Search for the cell housing the specified text and yield its (X, Y) center coordinate. 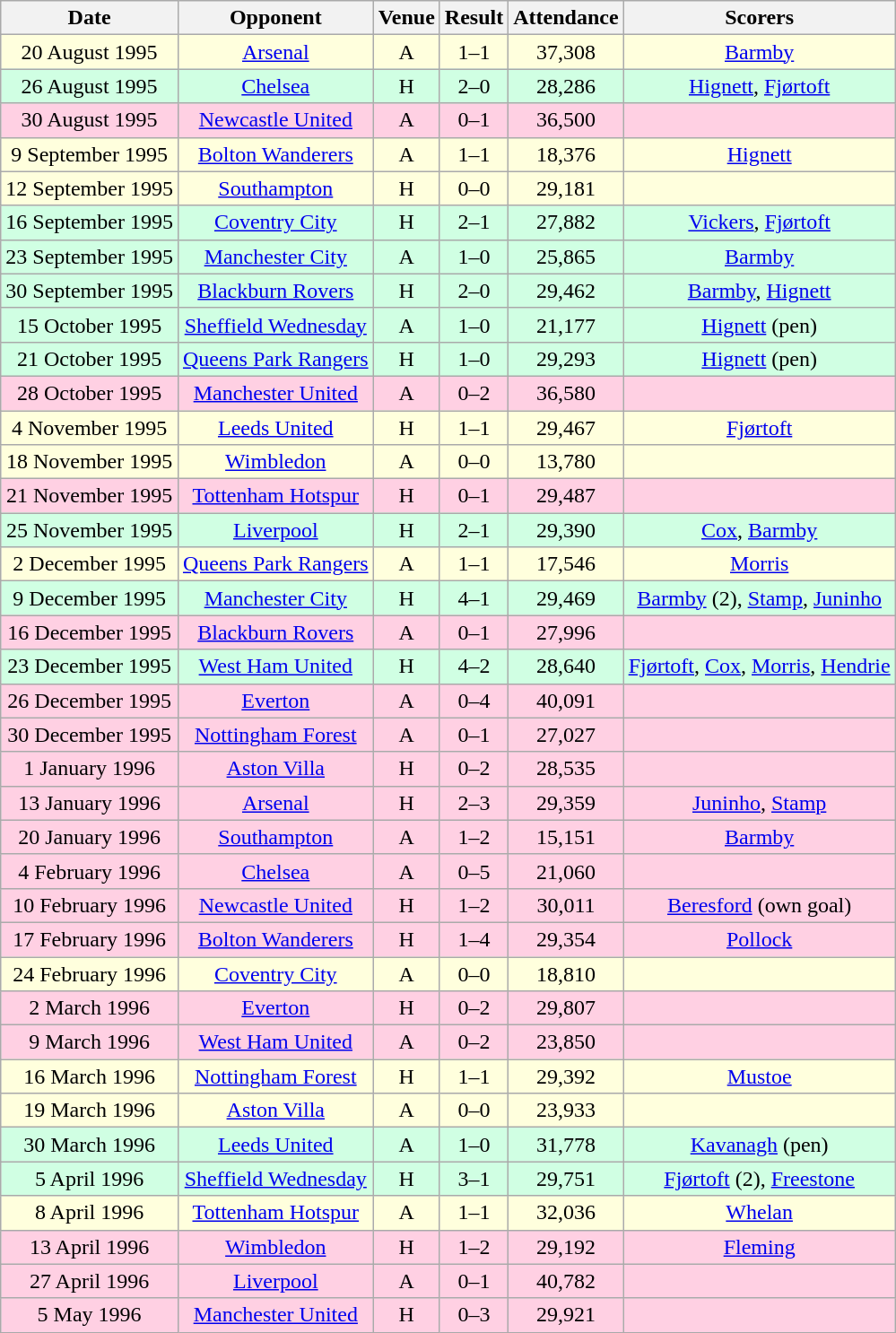
32,036 (566, 1213)
Beresford (own goal) (759, 905)
Fjørtoft (2), Freestone (759, 1179)
26 August 1995 (90, 86)
12 September 1995 (90, 188)
29,487 (566, 496)
Mustoe (759, 1076)
19 March 1996 (90, 1111)
23,850 (566, 1042)
13,780 (566, 462)
Morris (759, 564)
Cox, Barmby (759, 530)
Fjørtoft (759, 428)
29,751 (566, 1179)
27 April 1996 (90, 1281)
27,882 (566, 222)
21 October 1995 (90, 359)
4 February 1996 (90, 871)
28 October 1995 (90, 393)
Barmby, Hignett (759, 291)
37,308 (566, 52)
2 December 1995 (90, 564)
18 November 1995 (90, 462)
40,091 (566, 701)
29,293 (566, 359)
20 January 1996 (90, 837)
9 March 1996 (90, 1042)
29,192 (566, 1247)
1 January 1996 (90, 769)
21 November 1995 (90, 496)
29,462 (566, 291)
4–2 (474, 666)
24 February 1996 (90, 973)
29,469 (566, 598)
Hignett (759, 154)
16 September 1995 (90, 222)
23,933 (566, 1111)
29,359 (566, 803)
Fleming (759, 1247)
25 November 1995 (90, 530)
Scorers (759, 18)
9 September 1995 (90, 154)
28,535 (566, 769)
29,807 (566, 1008)
Date (90, 18)
17 February 1996 (90, 939)
29,467 (566, 428)
20 August 1995 (90, 52)
8 April 1996 (90, 1213)
Attendance (566, 18)
17,546 (566, 564)
13 April 1996 (90, 1247)
36,500 (566, 120)
4 November 1995 (90, 428)
29,921 (566, 1315)
25,865 (566, 257)
31,778 (566, 1145)
21,060 (566, 871)
10 February 1996 (90, 905)
Barmby (2), Stamp, Juninho (759, 598)
23 December 1995 (90, 666)
18,376 (566, 154)
0–3 (474, 1315)
26 December 1995 (90, 701)
5 May 1996 (90, 1315)
30,011 (566, 905)
28,640 (566, 666)
Opponent (275, 18)
40,782 (566, 1281)
Kavanagh (pen) (759, 1145)
16 December 1995 (90, 632)
29,181 (566, 188)
0–5 (474, 871)
30 August 1995 (90, 120)
16 March 1996 (90, 1076)
28,286 (566, 86)
1–4 (474, 939)
27,996 (566, 632)
21,177 (566, 325)
30 March 1996 (90, 1145)
Result (474, 18)
9 December 1995 (90, 598)
15,151 (566, 837)
Whelan (759, 1213)
Pollock (759, 939)
Vickers, Fjørtoft (759, 222)
0–4 (474, 701)
Hignett, Fjørtoft (759, 86)
2–3 (474, 803)
3–1 (474, 1179)
18,810 (566, 973)
29,390 (566, 530)
30 December 1995 (90, 735)
Fjørtoft, Cox, Morris, Hendrie (759, 666)
36,580 (566, 393)
2 March 1996 (90, 1008)
Venue (406, 18)
29,354 (566, 939)
Juninho, Stamp (759, 803)
23 September 1995 (90, 257)
30 September 1995 (90, 291)
13 January 1996 (90, 803)
29,392 (566, 1076)
15 October 1995 (90, 325)
5 April 1996 (90, 1179)
4–1 (474, 598)
27,027 (566, 735)
